Determine the [X, Y] coordinate at the center of the cell enclosing the given text.  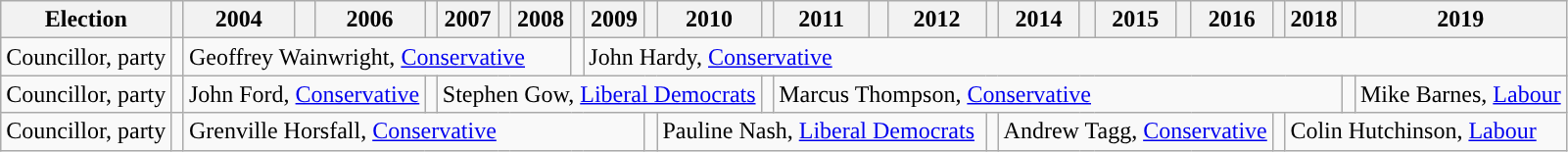
2015 [1136, 20]
Grenville Horsfall, Conservative [413, 131]
Election [86, 20]
2014 [1038, 20]
2006 [370, 20]
2009 [615, 20]
2012 [936, 20]
2007 [468, 20]
John Ford, Conservative [304, 94]
2010 [709, 20]
2018 [1314, 20]
Mike Barnes, Labour [1460, 94]
Colin Hutchinson, Labour [1426, 131]
John Hardy, Conservative [1075, 57]
2004 [239, 20]
Andrew Tagg, Conservative [1135, 131]
Marcus Thompson, Conservative [1058, 94]
Pauline Nash, Liberal Democrats [822, 131]
2016 [1232, 20]
2019 [1460, 20]
Geoffrey Wainwright, Conservative [377, 57]
2011 [822, 20]
2008 [541, 20]
Stephen Gow, Liberal Democrats [599, 94]
